Capture the cell that displays the provided text and extract its [X, Y] central coordinate. 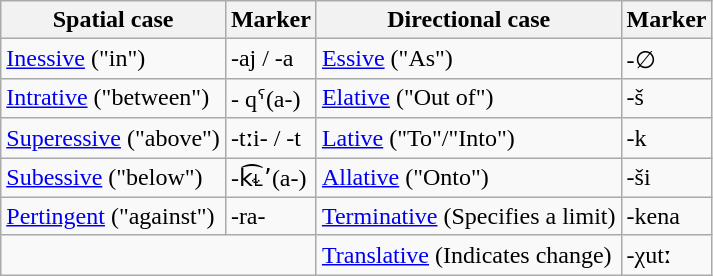
Essive ("As") [468, 59]
-š [666, 98]
Allative ("Onto") [468, 178]
Terminative (Specifies a limit) [468, 216]
-χutː [666, 255]
-ši [666, 178]
- qˤ(a-) [270, 98]
-aj / -a [270, 59]
-k͡𝼄ʼ(a-) [270, 178]
Pertingent ("against") [114, 216]
Spatial case [114, 20]
-∅ [666, 59]
Directional case [468, 20]
Inessive ("in") [114, 59]
Translative (Indicates change) [468, 255]
-ra- [270, 216]
Superessive ("above") [114, 138]
-tːi- / -t [270, 138]
Subessive ("below") [114, 178]
-k [666, 138]
Lative ("To"/"Into") [468, 138]
Elative ("Out of") [468, 98]
-kena [666, 216]
Intrative ("between") [114, 98]
